Provide the [X, Y] coordinate of the cell's center where the given text is located.  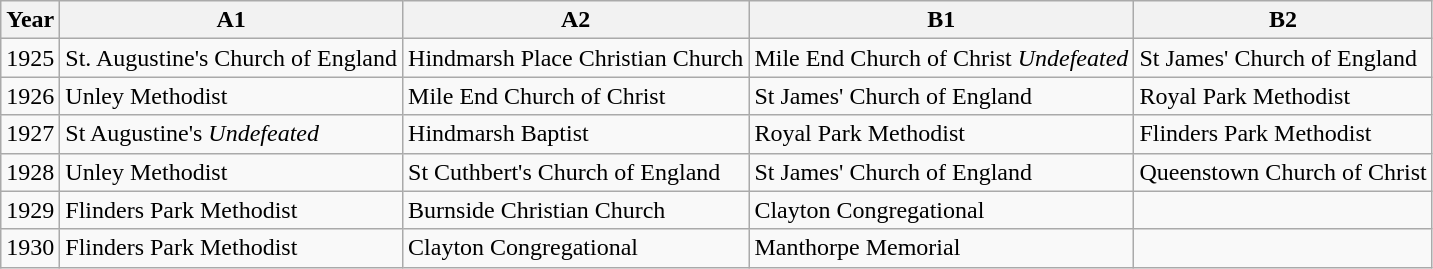
1929 [30, 210]
Mile End Church of Christ Undefeated [942, 58]
St Augustine's Undefeated [232, 134]
B2 [1283, 20]
St Cuthbert's Church of England [576, 172]
1926 [30, 96]
Queenstown Church of Christ [1283, 172]
Hindmarsh Baptist [576, 134]
A1 [232, 20]
Burnside Christian Church [576, 210]
1927 [30, 134]
Manthorpe Memorial [942, 248]
St. Augustine's Church of England [232, 58]
A2 [576, 20]
Hindmarsh Place Christian Church [576, 58]
1930 [30, 248]
Mile End Church of Christ [576, 96]
1928 [30, 172]
B1 [942, 20]
1925 [30, 58]
Year [30, 20]
